Return the [X, Y] coordinate for the center point of the cell that contains the specified text.  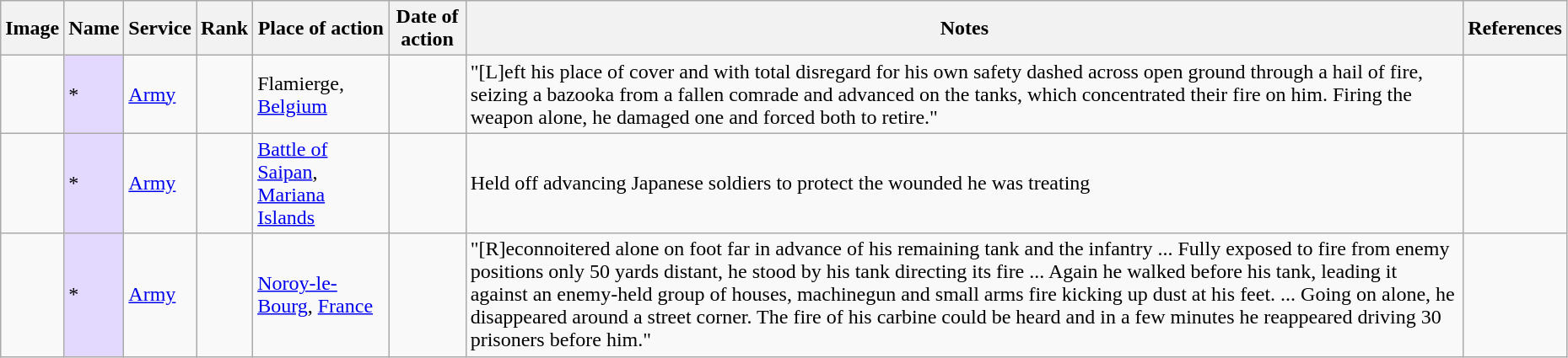
Date of action [427, 29]
Flamierge, Belgium [321, 94]
Held off advancing Japanese soldiers to protect the wounded he was treating [965, 184]
Noroy-le-Bourg, France [321, 295]
Place of action [321, 29]
Service [160, 29]
Rank [224, 29]
Notes [965, 29]
Image [32, 29]
Battle of Saipan, Mariana Islands [321, 184]
Name [94, 29]
References [1515, 29]
